Capture the cell that displays the provided text and extract its [x, y] central coordinate. 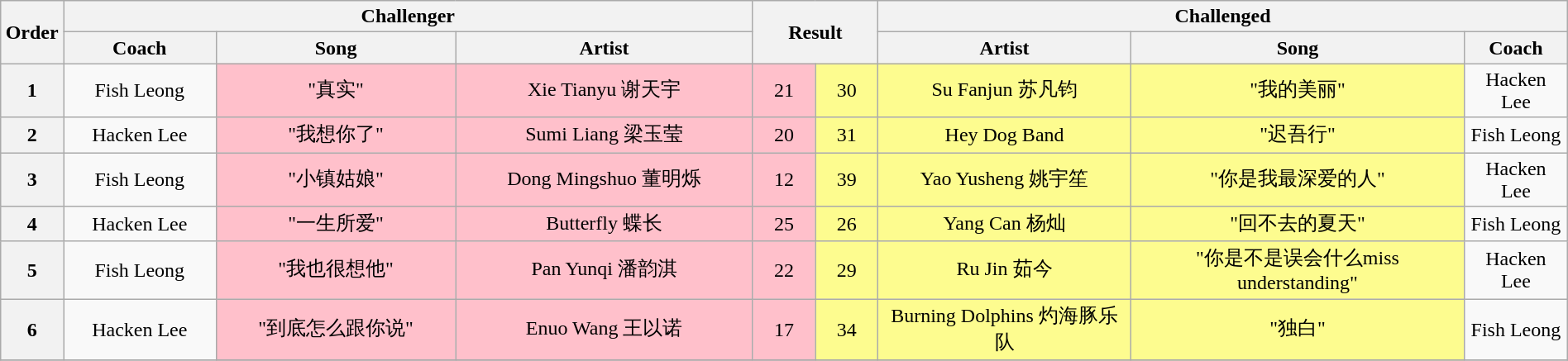
"独白" [1297, 330]
5 [32, 270]
Xie Tianyu 谢天宇 [604, 91]
12 [784, 178]
"真实" [336, 91]
Ru Jin 茹今 [1005, 270]
Pan Yunqi 潘韵淇 [604, 270]
22 [784, 270]
Enuo Wang 王以诺 [604, 330]
39 [847, 178]
34 [847, 330]
Burning Dolphins 灼海豚乐队 [1005, 330]
2 [32, 135]
Su Fanjun 苏凡钧 [1005, 91]
Yang Can 杨灿 [1005, 225]
"回不去的夏天" [1297, 225]
"迟吾行" [1297, 135]
21 [784, 91]
"我的美丽" [1297, 91]
Dong Mingshuo 董明烁 [604, 178]
Hey Dog Band [1005, 135]
29 [847, 270]
20 [784, 135]
25 [784, 225]
17 [784, 330]
Sumi Liang 梁玉莹 [604, 135]
6 [32, 330]
"到底怎么跟你说" [336, 330]
4 [32, 225]
31 [847, 135]
"一生所爱" [336, 225]
Result [815, 32]
Challenged [1223, 17]
"我想你了" [336, 135]
Butterfly 蝶长 [604, 225]
30 [847, 91]
Challenger [409, 17]
"你是我最深爱的人" [1297, 178]
1 [32, 91]
"你是不是误会什么miss understanding" [1297, 270]
26 [847, 225]
Yao Yusheng 姚宇笙 [1005, 178]
"我也很想他" [336, 270]
Order [32, 32]
3 [32, 178]
"小镇姑娘" [336, 178]
